Scan for the cell matching the given text and deliver its (X, Y) coordinate at center. 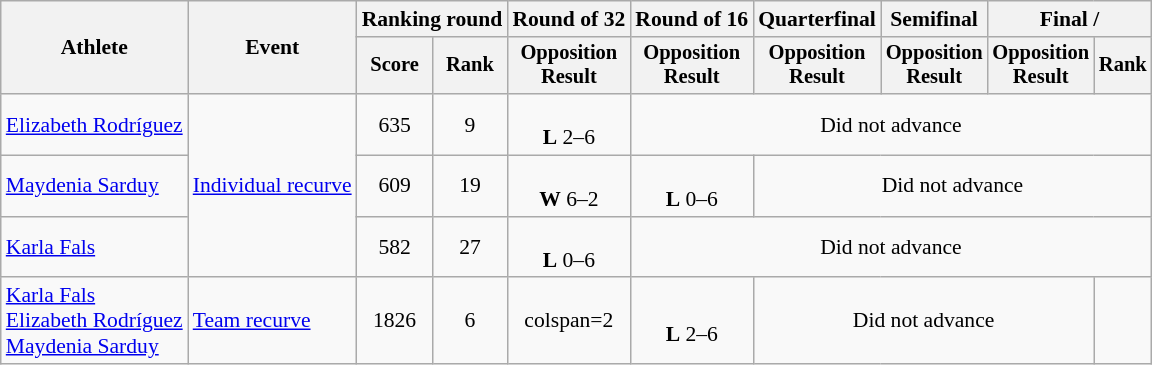
27 (470, 248)
Quarterfinal (817, 19)
Round of 32 (568, 19)
Event (272, 48)
6 (470, 322)
Score (395, 66)
609 (395, 186)
Athlete (94, 48)
W 6–2 (568, 186)
Team recurve (272, 322)
Elizabeth Rodríguez (94, 124)
Round of 16 (692, 19)
Final / (1069, 19)
colspan=2 (568, 322)
Karla FalsElizabeth RodríguezMaydenia Sarduy (94, 322)
Ranking round (432, 19)
582 (395, 248)
9 (470, 124)
19 (470, 186)
Semifinal (934, 19)
Karla Fals (94, 248)
Individual recurve (272, 186)
635 (395, 124)
1826 (395, 322)
Maydenia Sarduy (94, 186)
